Capture the cell that displays the provided text and extract its [X, Y] central coordinate. 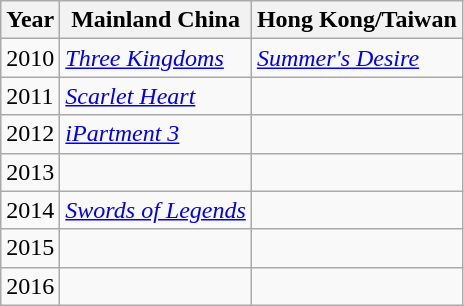
Swords of Legends [156, 210]
2015 [30, 248]
2012 [30, 134]
2014 [30, 210]
2013 [30, 172]
iPartment 3 [156, 134]
2011 [30, 96]
Mainland China [156, 20]
Three Kingdoms [156, 58]
2010 [30, 58]
Hong Kong/Taiwan [356, 20]
2016 [30, 286]
Summer's Desire [356, 58]
Scarlet Heart [156, 96]
Year [30, 20]
